Extract the [X, Y] coordinate from the center of the cell holding the provided text.  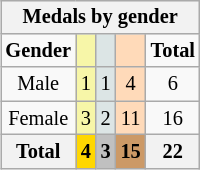
15 [131, 152]
22 [173, 152]
Male [38, 84]
Gender [38, 51]
Female [38, 118]
11 [131, 118]
6 [173, 84]
16 [173, 118]
Medals by gender [100, 17]
2 [106, 118]
